From the cell containing the given text, extract its center point as [x, y] coordinate. 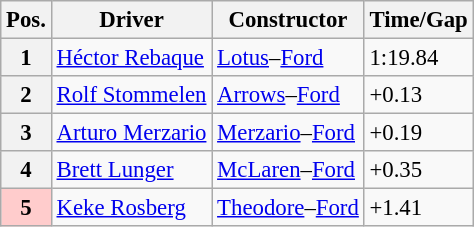
Time/Gap [418, 20]
+0.19 [418, 133]
Arturo Merzario [132, 133]
+0.35 [418, 170]
2 [26, 95]
Rolf Stommelen [132, 95]
4 [26, 170]
Brett Lunger [132, 170]
Merzario–Ford [288, 133]
Constructor [288, 20]
Héctor Rebaque [132, 58]
5 [26, 208]
Pos. [26, 20]
Theodore–Ford [288, 208]
Keke Rosberg [132, 208]
+0.13 [418, 95]
+1.41 [418, 208]
1:19.84 [418, 58]
Lotus–Ford [288, 58]
Arrows–Ford [288, 95]
3 [26, 133]
1 [26, 58]
McLaren–Ford [288, 170]
Driver [132, 20]
